Find where the given text appears and provide that cell's center as [x, y] coordinate. 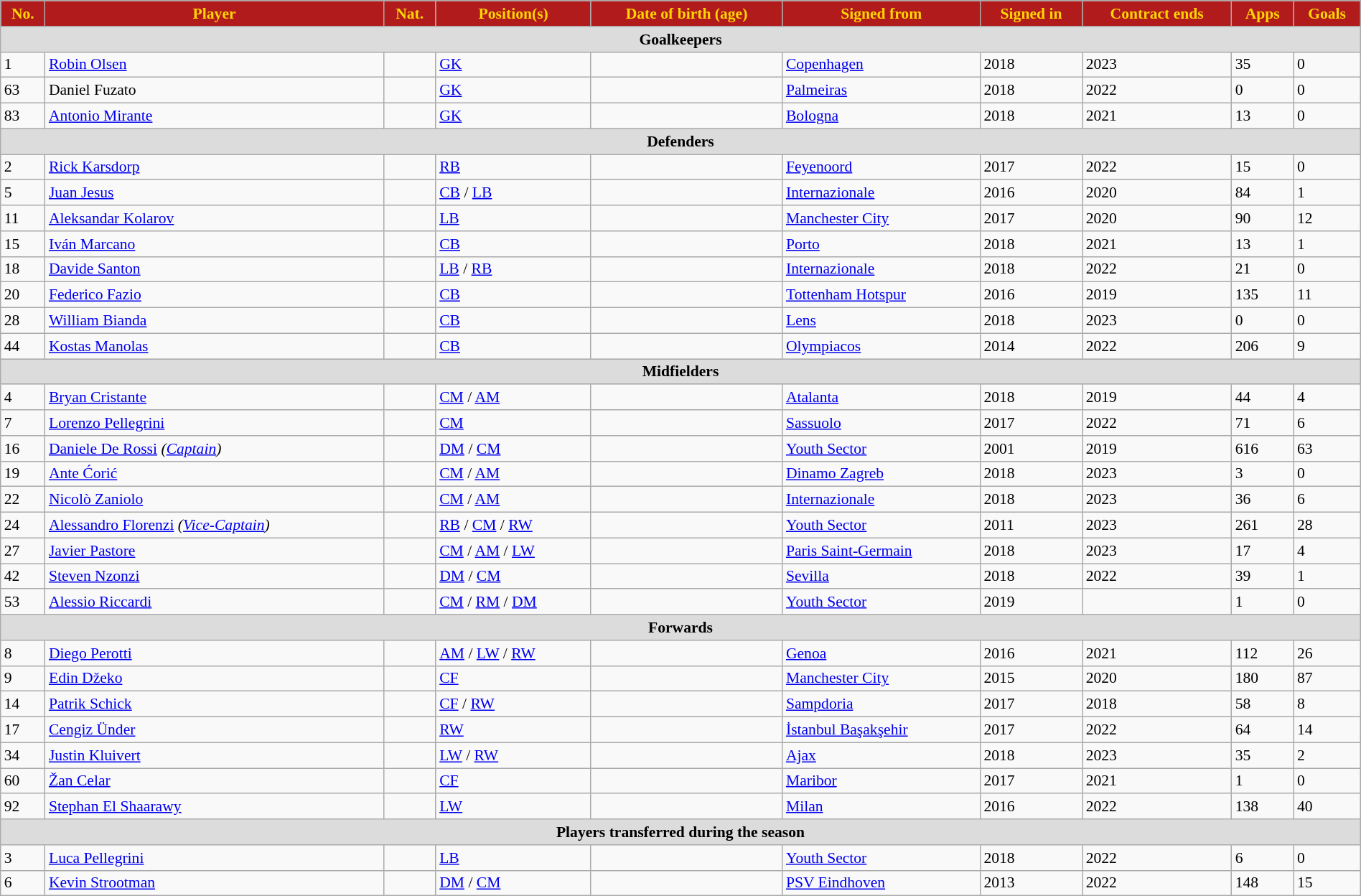
2013 [1031, 883]
83 [23, 116]
Goalkeepers [680, 39]
Kostas Manolas [214, 346]
39 [1263, 577]
Olympiacos [881, 346]
Kevin Strootman [214, 883]
Alessio Riccardi [214, 602]
RB [513, 167]
Robin Olsen [214, 65]
18 [23, 269]
19 [23, 474]
Signed in [1031, 14]
Position(s) [513, 14]
Alessandro Florenzi (Vice-Captain) [214, 526]
Feyenoord [881, 167]
CM / RM / DM [513, 602]
CB / LB [513, 193]
53 [23, 602]
Porto [881, 244]
42 [23, 577]
12 [1327, 218]
İstanbul Başakşehir [881, 730]
27 [23, 551]
Stephan El Shaarawy [214, 807]
Justin Kluivert [214, 755]
Goals [1327, 14]
Daniele De Rossi (Captain) [214, 449]
16 [23, 449]
Lens [881, 321]
138 [1263, 807]
CM [513, 423]
Bologna [881, 116]
Sevilla [881, 577]
36 [1263, 500]
Genoa [881, 653]
LB / RB [513, 269]
Cengiz Ünder [214, 730]
Iván Marcano [214, 244]
2014 [1031, 346]
Daniel Fuzato [214, 90]
Players transferred during the season [680, 832]
87 [1327, 678]
22 [23, 500]
LW [513, 807]
Sampdoria [881, 704]
Steven Nzonzi [214, 577]
Antonio Mirante [214, 116]
Date of birth (age) [686, 14]
Rick Karsdorp [214, 167]
Milan [881, 807]
Maribor [881, 781]
135 [1263, 295]
Nicolò Zaniolo [214, 500]
Apps [1263, 14]
180 [1263, 678]
Davide Santon [214, 269]
64 [1263, 730]
Paris Saint-Germain [881, 551]
Dinamo Zagreb [881, 474]
58 [1263, 704]
616 [1263, 449]
PSV Eindhoven [881, 883]
Edin Džeko [214, 678]
2011 [1031, 526]
92 [23, 807]
Sassuolo [881, 423]
Patrik Schick [214, 704]
Player [214, 14]
90 [1263, 218]
60 [23, 781]
Žan Celar [214, 781]
RB / CM / RW [513, 526]
24 [23, 526]
CF / RW [513, 704]
Contract ends [1157, 14]
Aleksandar Kolarov [214, 218]
2015 [1031, 678]
261 [1263, 526]
148 [1263, 883]
84 [1263, 193]
CM / AM / LW [513, 551]
34 [23, 755]
RW [513, 730]
Defenders [680, 141]
Diego Perotti [214, 653]
71 [1263, 423]
Atalanta [881, 398]
5 [23, 193]
Copenhagen [881, 65]
No. [23, 14]
40 [1327, 807]
Javier Pastore [214, 551]
26 [1327, 653]
Midfielders [680, 372]
Ante Ćorić [214, 474]
AM / LW / RW [513, 653]
Juan Jesus [214, 193]
21 [1263, 269]
Forwards [680, 627]
Federico Fazio [214, 295]
112 [1263, 653]
Tottenham Hotspur [881, 295]
Nat. [409, 14]
2001 [1031, 449]
William Bianda [214, 321]
Palmeiras [881, 90]
Luca Pellegrini [214, 858]
7 [23, 423]
LW / RW [513, 755]
Lorenzo Pellegrini [214, 423]
Ajax [881, 755]
206 [1263, 346]
20 [23, 295]
Bryan Cristante [214, 398]
Signed from [881, 14]
